For the text-containing cell, return its midpoint in [X, Y] coordinate format. 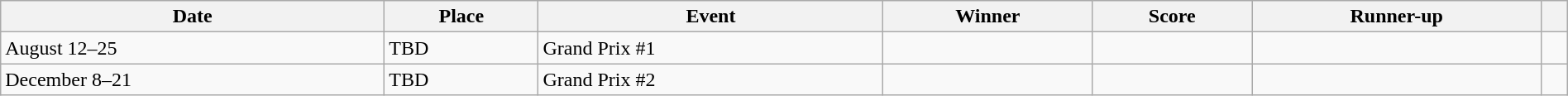
Date [193, 17]
Winner [987, 17]
December 8–21 [193, 79]
Place [461, 17]
Event [711, 17]
Grand Prix #1 [711, 48]
Runner-up [1397, 17]
Score [1173, 17]
August 12–25 [193, 48]
Grand Prix #2 [711, 79]
